Locate the cell with the specified text and output its (X, Y) center coordinate. 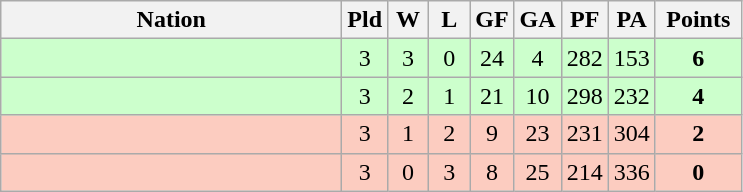
PA (632, 20)
PF (584, 20)
336 (632, 172)
Nation (172, 20)
9 (492, 134)
232 (632, 96)
282 (584, 58)
10 (538, 96)
Pld (365, 20)
214 (584, 172)
21 (492, 96)
23 (538, 134)
8 (492, 172)
25 (538, 172)
298 (584, 96)
L (450, 20)
GF (492, 20)
GA (538, 20)
304 (632, 134)
Points (698, 20)
153 (632, 58)
231 (584, 134)
24 (492, 58)
W (408, 20)
6 (698, 58)
